Capture the cell that displays the provided text and extract its [X, Y] central coordinate. 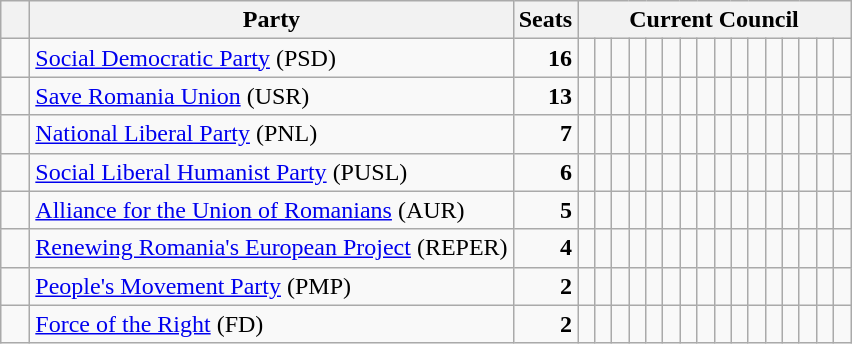
Force of the Right (FD) [272, 324]
National Liberal Party (PNL) [272, 134]
Seats [545, 20]
People's Movement Party (PMP) [272, 286]
Current Council [714, 20]
Alliance for the Union of Romanians (AUR) [272, 210]
Save Romania Union (USR) [272, 96]
5 [545, 210]
7 [545, 134]
Renewing Romania's European Project (REPER) [272, 248]
Social Liberal Humanist Party (PUSL) [272, 172]
4 [545, 248]
Party [272, 20]
Social Democratic Party (PSD) [272, 58]
13 [545, 96]
16 [545, 58]
6 [545, 172]
